From the cell containing the given text, extract its center point as [X, Y] coordinate. 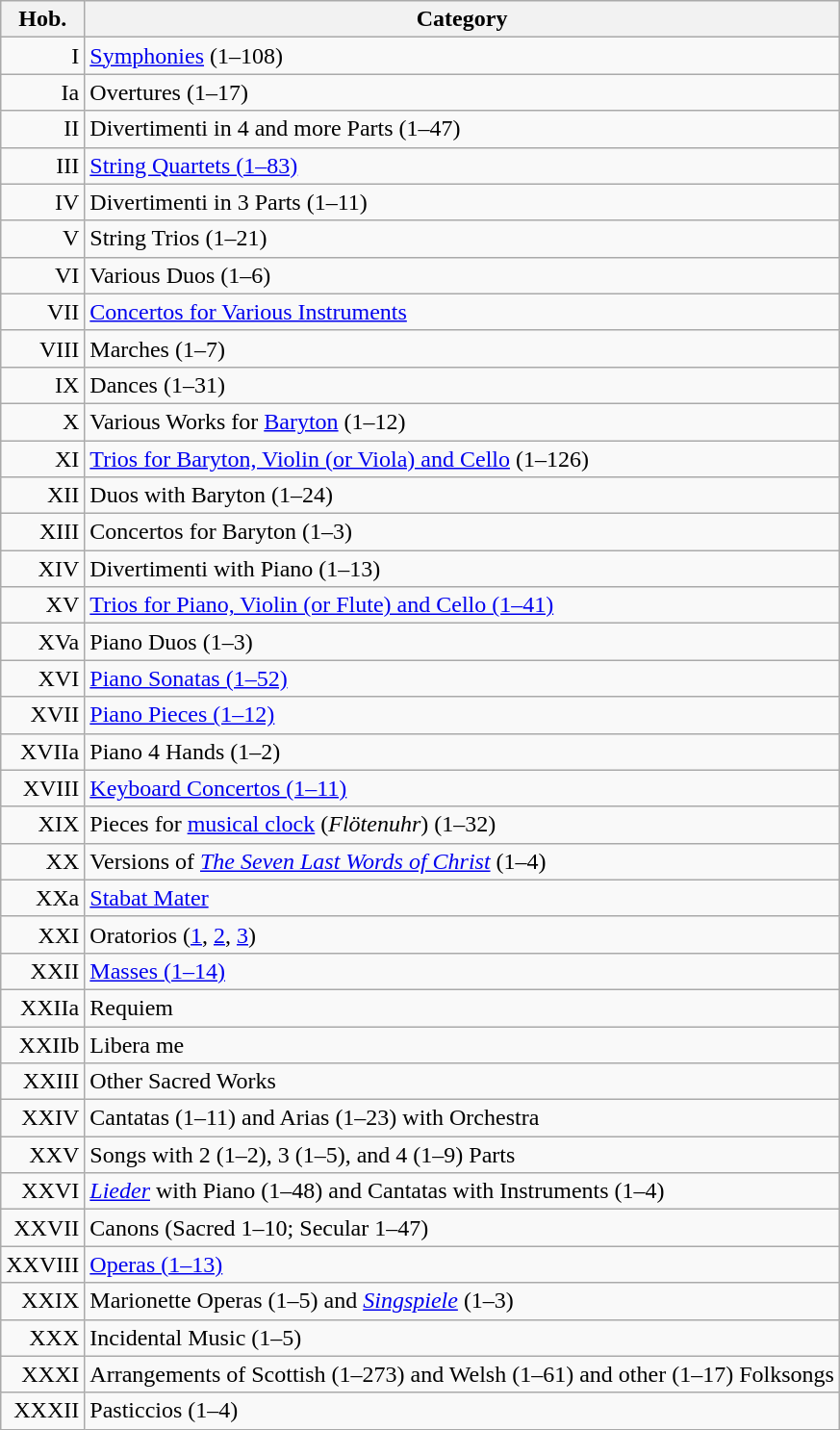
XVIII [42, 788]
Pasticcios (1–4) [462, 1411]
III [42, 166]
XXI [42, 934]
Songs with 2 (1–2), 3 (1–5), and 4 (1–9) Parts [462, 1155]
Marionette Operas (1–5) and Singspiele (1–3) [462, 1301]
VIII [42, 348]
XXIX [42, 1301]
XXIII [42, 1082]
Dances (1–31) [462, 385]
Concertos for Baryton (1–3) [462, 532]
Piano Pieces (1–12) [462, 715]
XV [42, 605]
XXV [42, 1155]
Oratorios (1, 2, 3) [462, 934]
Symphonies (1–108) [462, 56]
Pieces for musical clock (Flötenuhr) (1–32) [462, 825]
Category [462, 19]
Incidental Music (1–5) [462, 1338]
XXXI [42, 1374]
XXIIb [42, 1044]
String Trios (1–21) [462, 239]
VI [42, 275]
Stabat Mater [462, 898]
XXVII [42, 1228]
Requiem [462, 1008]
Cantatas (1–11) and Arias (1–23) with Orchestra [462, 1118]
V [42, 239]
Divertimenti with Piano (1–13) [462, 569]
Canons (Sacred 1–10; Secular 1–47) [462, 1228]
XVI [42, 678]
VII [42, 312]
XIV [42, 569]
XII [42, 496]
Various Duos (1–6) [462, 275]
Versions of The Seven Last Words of Christ (1–4) [462, 861]
XXVIII [42, 1264]
XX [42, 861]
XXIIa [42, 1008]
String Quartets (1–83) [462, 166]
Piano Duos (1–3) [462, 642]
Masses (1–14) [462, 971]
I [42, 56]
Trios for Piano, Violin (or Flute) and Cello (1–41) [462, 605]
Concertos for Various Instruments [462, 312]
Lieder with Piano (1–48) and Cantatas with Instruments (1–4) [462, 1191]
Trios for Baryton, Violin (or Viola) and Cello (1–126) [462, 459]
XXXII [42, 1411]
IV [42, 202]
Arrangements of Scottish (1–273) and Welsh (1–61) and other (1–17) Folksongs [462, 1374]
XI [42, 459]
Duos with Baryton (1–24) [462, 496]
Divertimenti in 3 Parts (1–11) [462, 202]
Divertimenti in 4 and more Parts (1–47) [462, 129]
Hob. [42, 19]
XXIV [42, 1118]
Piano 4 Hands (1–2) [462, 752]
XVII [42, 715]
X [42, 421]
Other Sacred Works [462, 1082]
XVIIa [42, 752]
Operas (1–13) [462, 1264]
Various Works for Baryton (1–12) [462, 421]
XXVI [42, 1191]
XXII [42, 971]
II [42, 129]
XIX [42, 825]
Marches (1–7) [462, 348]
XXa [42, 898]
Keyboard Concertos (1–11) [462, 788]
Piano Sonatas (1–52) [462, 678]
Libera me [462, 1044]
XIII [42, 532]
Overtures (1–17) [462, 92]
XVa [42, 642]
Ia [42, 92]
IX [42, 385]
XXX [42, 1338]
